Locate the cell with the specified text and output its (x, y) center coordinate. 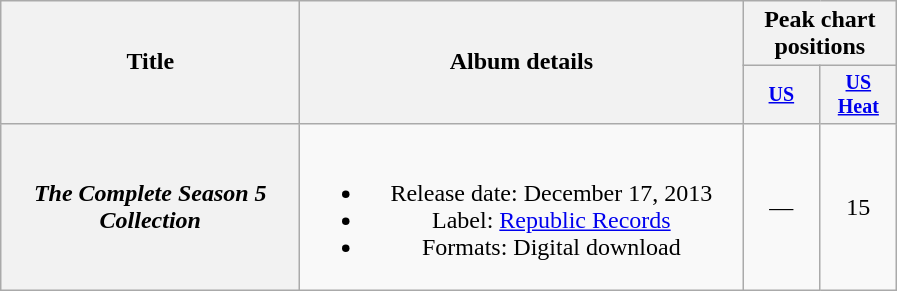
Title (150, 62)
Release date: December 17, 2013Label: Republic RecordsFormats: Digital download (522, 206)
US Heat (858, 94)
15 (858, 206)
Album details (522, 62)
— (782, 206)
The Complete Season 5 Collection (150, 206)
US (782, 94)
Peak chartpositions (820, 34)
